Detect which cell encompasses the target text, then output its [X, Y] center coordinate. 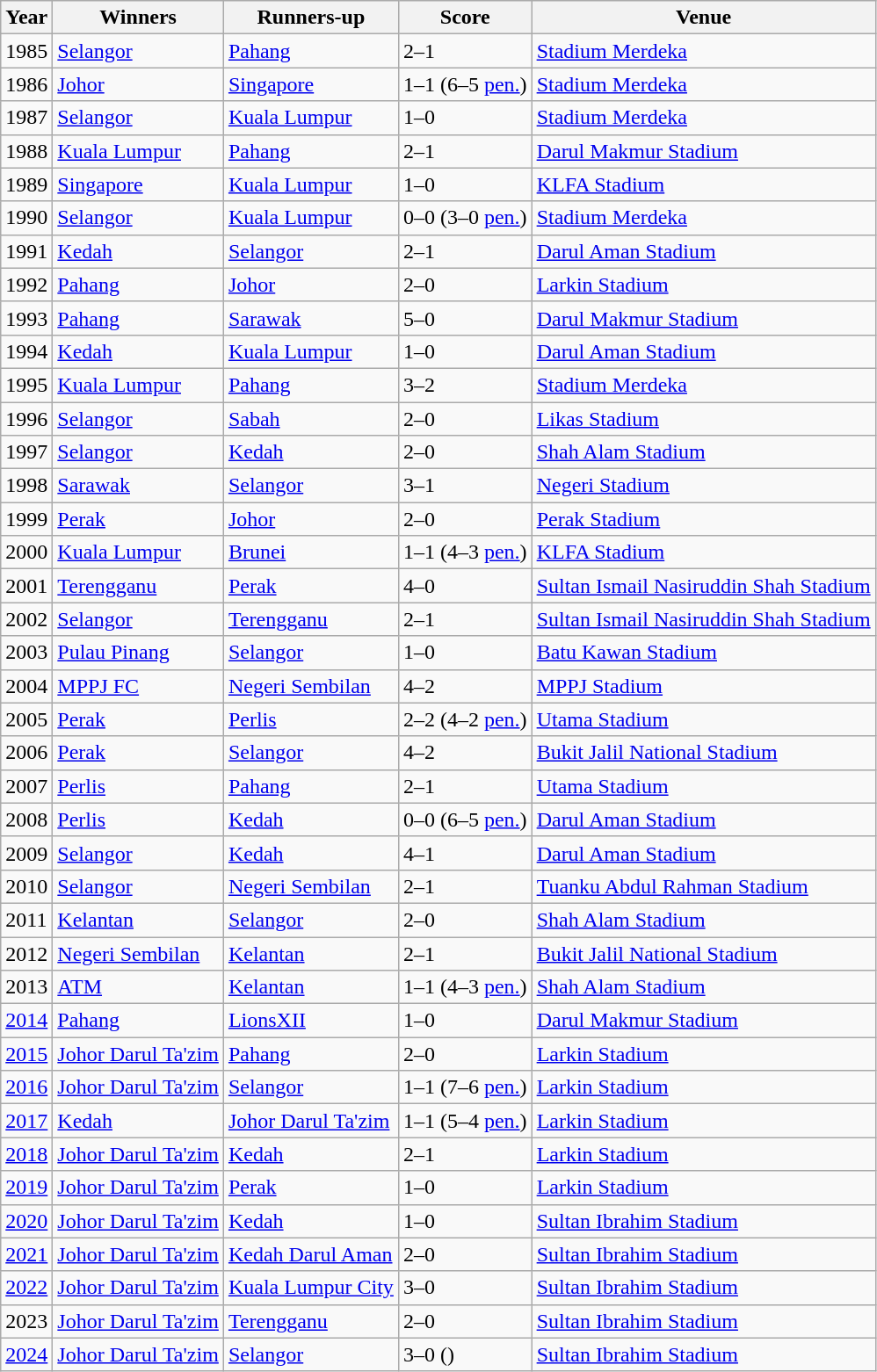
MPPJ Stadium [703, 686]
2011 [26, 920]
2015 [26, 1054]
Score [465, 18]
2000 [26, 552]
2024 [26, 1354]
1993 [26, 318]
Sabah [311, 419]
2004 [26, 686]
2022 [26, 1288]
1990 [26, 218]
Runners-up [311, 18]
2018 [26, 1154]
2012 [26, 953]
2016 [26, 1087]
3–2 [465, 385]
1986 [26, 84]
Year [26, 18]
1985 [26, 51]
4–0 [465, 586]
1999 [26, 519]
5–0 [465, 318]
1996 [26, 419]
1989 [26, 184]
1991 [26, 251]
1995 [26, 385]
0–0 (6–5 pen.) [465, 820]
Kedah Darul Aman [311, 1254]
1–1 (7–6 pen.) [465, 1087]
4–1 [465, 853]
ATM [139, 987]
1998 [26, 486]
2013 [26, 987]
LionsXII [311, 1021]
Winners [139, 18]
3–0 () [465, 1354]
3–0 [465, 1288]
Pulau Pinang [139, 653]
1997 [26, 452]
2023 [26, 1321]
2003 [26, 653]
2001 [26, 586]
1994 [26, 351]
0–0 (3–0 pen.) [465, 218]
1987 [26, 118]
2021 [26, 1254]
Tuanku Abdul Rahman Stadium [703, 886]
2020 [26, 1221]
2009 [26, 853]
MPPJ FC [139, 686]
Kuala Lumpur City [311, 1288]
2008 [26, 820]
Negeri Stadium [703, 486]
Brunei [311, 552]
1–1 (5–4 pen.) [465, 1121]
Perak Stadium [703, 519]
2014 [26, 1021]
3–1 [465, 486]
2019 [26, 1188]
2005 [26, 719]
2017 [26, 1121]
1988 [26, 151]
Venue [703, 18]
2002 [26, 619]
Likas Stadium [703, 419]
1–1 (6–5 pen.) [465, 84]
2–2 (4–2 pen.) [465, 719]
2006 [26, 753]
2010 [26, 886]
Batu Kawan Stadium [703, 653]
2007 [26, 786]
1992 [26, 285]
